Return the (X, Y) coordinate for the center point of the cell that contains the specified text.  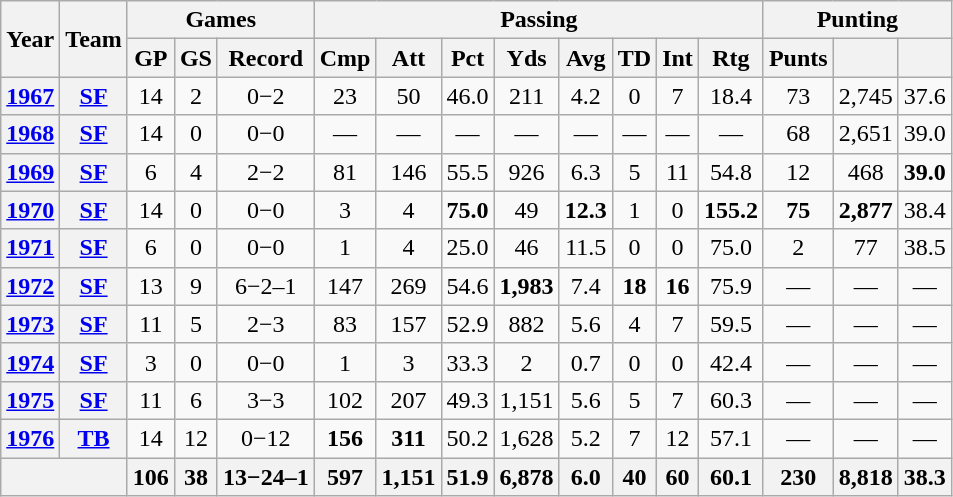
2−2 (266, 172)
1971 (30, 248)
49 (526, 210)
60 (678, 477)
Passing (538, 20)
59.5 (730, 324)
Avg (586, 58)
0.7 (586, 362)
2,877 (866, 210)
37.6 (924, 96)
16 (678, 286)
50 (408, 96)
11.5 (586, 248)
Punts (798, 58)
13 (150, 286)
60.3 (730, 400)
Att (408, 58)
25.0 (468, 248)
38 (196, 477)
1,983 (526, 286)
926 (526, 172)
Yds (526, 58)
TB (94, 438)
211 (526, 96)
147 (345, 286)
6.3 (586, 172)
4.2 (586, 96)
51.9 (468, 477)
2,651 (866, 134)
207 (408, 400)
1968 (30, 134)
269 (408, 286)
6−2–1 (266, 286)
38.5 (924, 248)
1967 (30, 96)
33.3 (468, 362)
75.9 (730, 286)
81 (345, 172)
6.0 (586, 477)
1974 (30, 362)
1970 (30, 210)
GS (196, 58)
1,628 (526, 438)
1969 (30, 172)
42.4 (730, 362)
Games (220, 20)
13−24–1 (266, 477)
Punting (857, 20)
54.8 (730, 172)
Int (678, 58)
54.6 (468, 286)
18 (634, 286)
50.2 (468, 438)
TD (634, 58)
155.2 (730, 210)
3−3 (266, 400)
83 (345, 324)
Rtg (730, 58)
12.3 (586, 210)
157 (408, 324)
1976 (30, 438)
146 (408, 172)
882 (526, 324)
1973 (30, 324)
77 (866, 248)
1972 (30, 286)
23 (345, 96)
0−2 (266, 96)
18.4 (730, 96)
156 (345, 438)
Year (30, 39)
2,745 (866, 96)
Record (266, 58)
0−12 (266, 438)
468 (866, 172)
9 (196, 286)
311 (408, 438)
GP (150, 58)
46 (526, 248)
106 (150, 477)
68 (798, 134)
Team (94, 39)
75 (798, 210)
57.1 (730, 438)
46.0 (468, 96)
2−3 (266, 324)
102 (345, 400)
Cmp (345, 58)
Pct (468, 58)
230 (798, 477)
1975 (30, 400)
52.9 (468, 324)
38.4 (924, 210)
49.3 (468, 400)
597 (345, 477)
73 (798, 96)
55.5 (468, 172)
60.1 (730, 477)
6,878 (526, 477)
5.2 (586, 438)
40 (634, 477)
8,818 (866, 477)
7.4 (586, 286)
38.3 (924, 477)
